Return the (x, y) coordinate for the center point of the cell that contains the specified text.  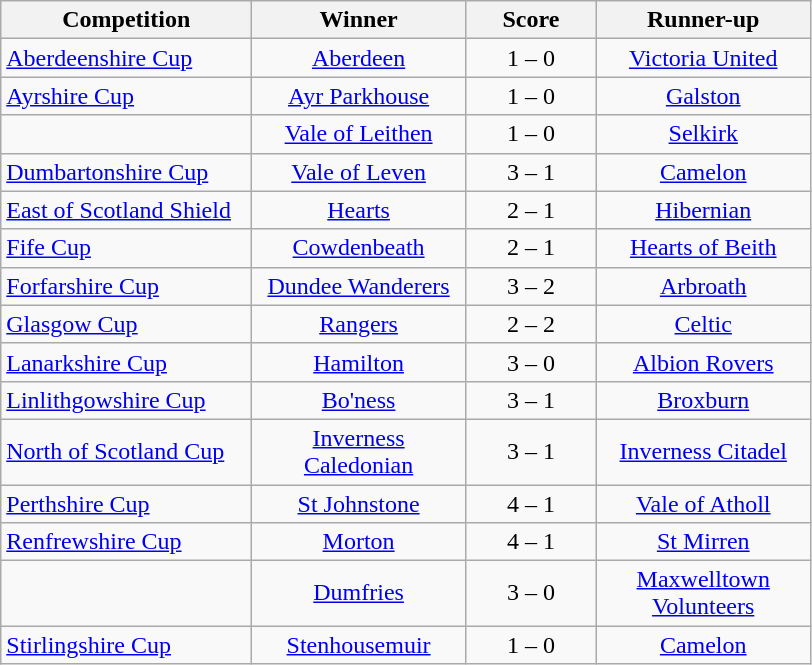
Maxwelltown Volunteers (703, 594)
Vale of Leithen (359, 134)
Cowdenbeath (359, 248)
Stenhousemuir (359, 645)
Galston (703, 96)
Dumbartonshire Cup (126, 172)
Score (530, 20)
Inverness Citadel (703, 452)
Bo'ness (359, 400)
Perthshire Cup (126, 503)
Linlithgowshire Cup (126, 400)
Vale of Leven (359, 172)
Ayrshire Cup (126, 96)
Ayr Parkhouse (359, 96)
Victoria United (703, 58)
Arbroath (703, 286)
Forfarshire Cup (126, 286)
Winner (359, 20)
East of Scotland Shield (126, 210)
Dundee Wanderers (359, 286)
Hamilton (359, 362)
Morton (359, 542)
Lanarkshire Cup (126, 362)
Hearts (359, 210)
North of Scotland Cup (126, 452)
Vale of Atholl (703, 503)
Albion Rovers (703, 362)
Selkirk (703, 134)
Aberdeenshire Cup (126, 58)
Renfrewshire Cup (126, 542)
Dumfries (359, 594)
Celtic (703, 324)
Rangers (359, 324)
Runner-up (703, 20)
Broxburn (703, 400)
3 – 2 (530, 286)
Stirlingshire Cup (126, 645)
Fife Cup (126, 248)
Aberdeen (359, 58)
Hibernian (703, 210)
Hearts of Beith (703, 248)
St Johnstone (359, 503)
2 – 2 (530, 324)
Inverness Caledonian (359, 452)
Glasgow Cup (126, 324)
Competition (126, 20)
St Mirren (703, 542)
